Return the [X, Y] coordinate for the center point of the cell that contains the specified text.  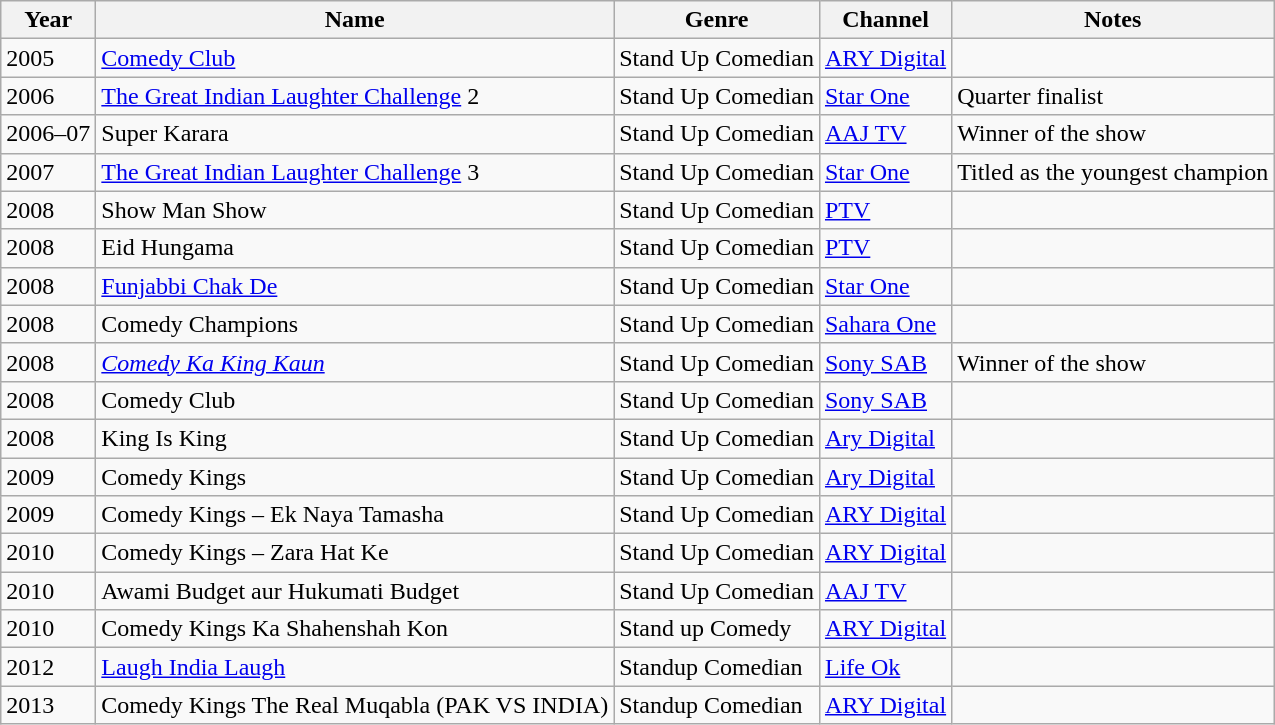
Name [355, 20]
Channel [885, 20]
Super Karara [355, 134]
Stand up Comedy [717, 629]
Comedy Kings – Zara Hat Ke [355, 553]
Eid Hungama [355, 248]
Genre [717, 20]
The Great Indian Laughter Challenge 3 [355, 172]
2012 [48, 667]
Titled as the youngest champion [1113, 172]
King Is King [355, 438]
Funjabbi Chak De [355, 286]
Awami Budget aur Hukumati Budget [355, 591]
Show Man Show [355, 210]
2005 [48, 58]
Life Ok [885, 667]
Comedy Kings The Real Muqabla (PAK VS INDIA) [355, 705]
Year [48, 20]
The Great Indian Laughter Challenge 2 [355, 96]
2013 [48, 705]
Sahara One [885, 324]
Laugh India Laugh [355, 667]
2006 [48, 96]
Notes [1113, 20]
Comedy Ka King Kaun [355, 362]
2006–07 [48, 134]
2007 [48, 172]
Comedy Kings Ka Shahenshah Kon [355, 629]
Comedy Kings – Ek Naya Tamasha [355, 515]
Quarter finalist [1113, 96]
Comedy Kings [355, 477]
Comedy Champions [355, 324]
